From the cell containing the given text, extract its center point as [x, y] coordinate. 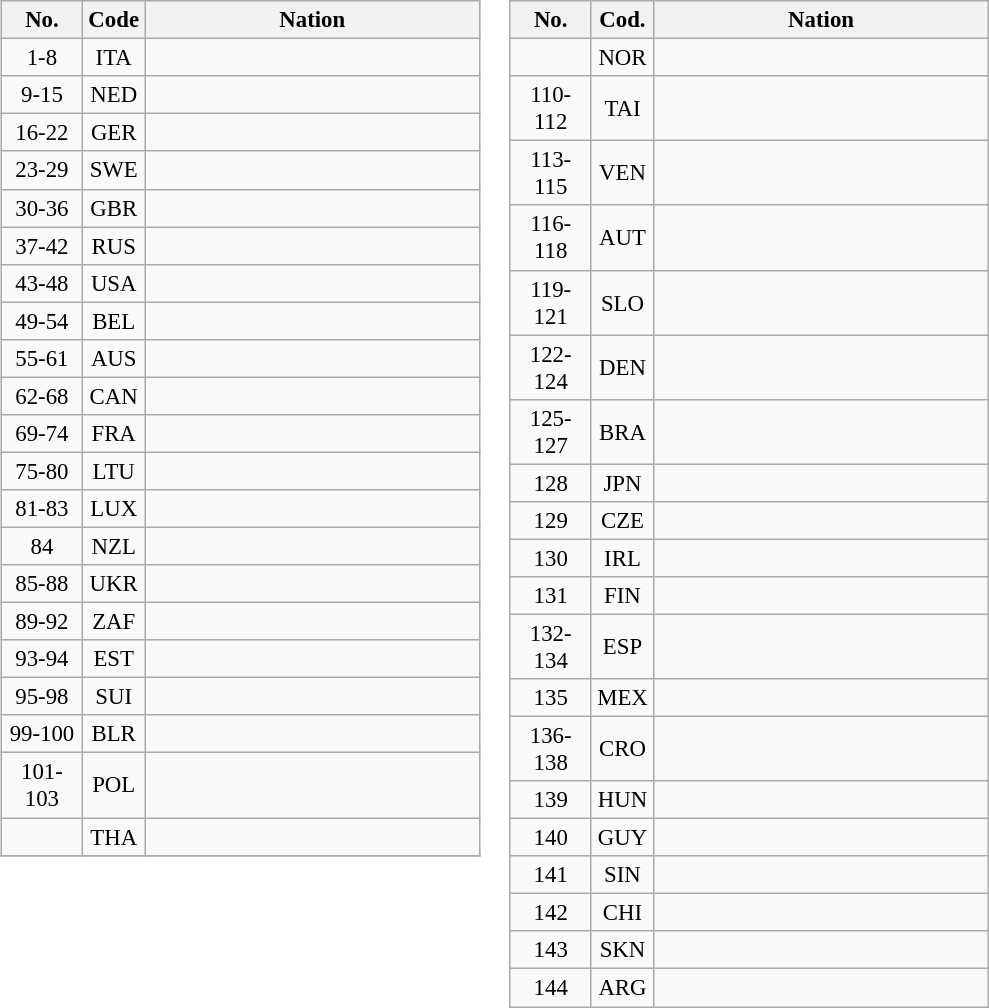
AUT [622, 238]
130 [550, 558]
129 [550, 520]
125-127 [550, 432]
43-48 [42, 283]
93-94 [42, 659]
ITA [114, 58]
37-42 [42, 246]
30-36 [42, 208]
GUY [622, 838]
128 [550, 483]
LUX [114, 509]
CZE [622, 520]
JPN [622, 483]
85-88 [42, 584]
CRO [622, 748]
139 [550, 800]
Code [114, 20]
116-118 [550, 238]
16-22 [42, 133]
95-98 [42, 697]
49-54 [42, 321]
113-115 [550, 174]
69-74 [42, 434]
DEN [622, 368]
POL [114, 786]
142 [550, 913]
SUI [114, 697]
MEX [622, 698]
143 [550, 950]
GER [114, 133]
144 [550, 988]
UKR [114, 584]
131 [550, 596]
BRA [622, 432]
RUS [114, 246]
Cod. [622, 20]
122-124 [550, 368]
CAN [114, 396]
USA [114, 283]
81-83 [42, 509]
62-68 [42, 396]
1-8 [42, 58]
BEL [114, 321]
23-29 [42, 170]
ARG [622, 988]
HUN [622, 800]
99-100 [42, 734]
ZAF [114, 622]
SWE [114, 170]
110-112 [550, 108]
EST [114, 659]
136-138 [550, 748]
89-92 [42, 622]
SKN [622, 950]
55-61 [42, 358]
THA [114, 837]
135 [550, 698]
SLO [622, 302]
IRL [622, 558]
140 [550, 838]
TAI [622, 108]
75-80 [42, 471]
FIN [622, 596]
9-15 [42, 95]
SIN [622, 875]
ESP [622, 646]
VEN [622, 174]
132-134 [550, 646]
AUS [114, 358]
101-103 [42, 786]
FRA [114, 434]
LTU [114, 471]
NOR [622, 58]
84 [42, 546]
BLR [114, 734]
GBR [114, 208]
NED [114, 95]
NZL [114, 546]
141 [550, 875]
119-121 [550, 302]
CHI [622, 913]
